Detect which cell encompasses the target text, then output its [x, y] center coordinate. 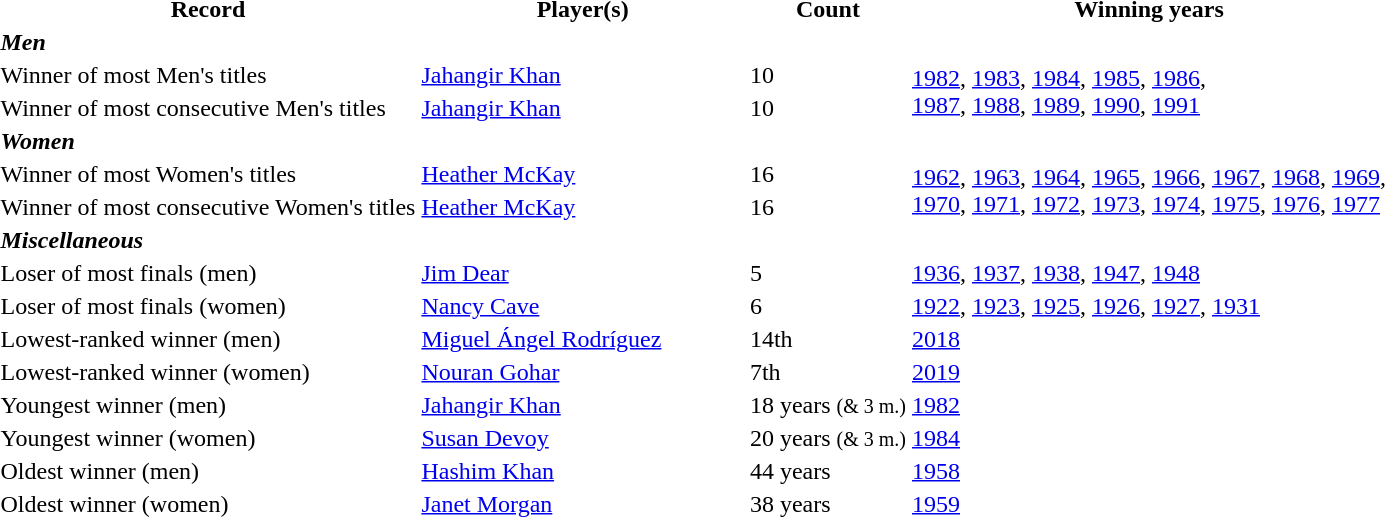
Susan Devoy [583, 438]
Miguel Ángel Rodríguez [583, 339]
7th [828, 372]
Nouran Gohar [583, 372]
Jim Dear [583, 273]
44 years [828, 471]
20 years (& 3 m.) [828, 438]
Nancy Cave [583, 306]
14th [828, 339]
5 [828, 273]
Hashim Khan [583, 471]
6 [828, 306]
18 years (& 3 m.) [828, 405]
